For the text-containing cell, return its midpoint in [X, Y] coordinate format. 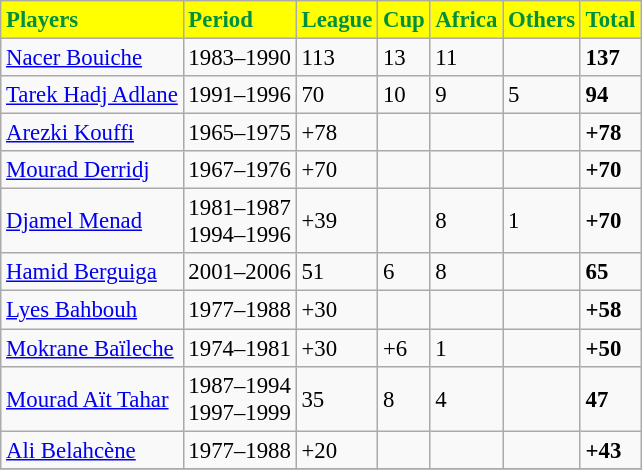
Cup [404, 20]
65 [610, 273]
47 [610, 398]
1991–1996 [240, 95]
+43 [610, 450]
70 [336, 95]
Players [92, 20]
13 [404, 58]
Arezki Kouffi [92, 133]
6 [404, 273]
1974–1981 [240, 348]
10 [404, 95]
+39 [336, 222]
2001–2006 [240, 273]
Mourad Derridj [92, 170]
+58 [610, 310]
League [336, 20]
11 [466, 58]
9 [466, 95]
1965–1975 [240, 133]
Others [542, 20]
137 [610, 58]
Period [240, 20]
Ali Belahcène [92, 450]
4 [466, 398]
1981–19871994–1996 [240, 222]
Nacer Bouiche [92, 58]
113 [336, 58]
Mourad Aït Tahar [92, 398]
35 [336, 398]
+6 [404, 348]
Mokrane Baïleche [92, 348]
Djamel Menad [92, 222]
Total [610, 20]
94 [610, 95]
5 [542, 95]
1983–1990 [240, 58]
Hamid Berguiga [92, 273]
1987–19941997–1999 [240, 398]
Africa [466, 20]
1967–1976 [240, 170]
Lyes Bahbouh [92, 310]
Tarek Hadj Adlane [92, 95]
51 [336, 273]
+20 [336, 450]
+50 [610, 348]
